Find where the given text appears and provide that cell's center as [x, y] coordinate. 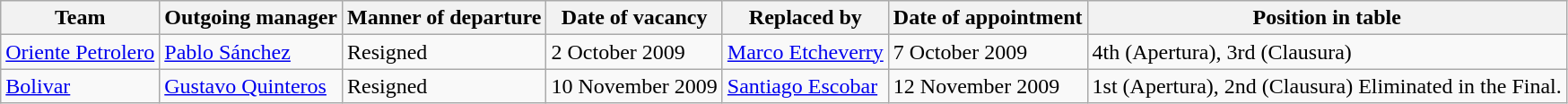
Bolivar [81, 86]
Marco Etcheverry [806, 52]
Team [81, 18]
4th (Apertura), 3rd (Clausura) [1327, 52]
Manner of departure [443, 18]
2 October 2009 [634, 52]
10 November 2009 [634, 86]
12 November 2009 [988, 86]
Date of appointment [988, 18]
Oriente Petrolero [81, 52]
Outgoing manager [251, 18]
Date of vacancy [634, 18]
Position in table [1327, 18]
Replaced by [806, 18]
1st (Apertura), 2nd (Clausura) Eliminated in the Final. [1327, 86]
7 October 2009 [988, 52]
Pablo Sánchez [251, 52]
Gustavo Quinteros [251, 86]
Santiago Escobar [806, 86]
